Locate the cell with the specified text and output its [X, Y] center coordinate. 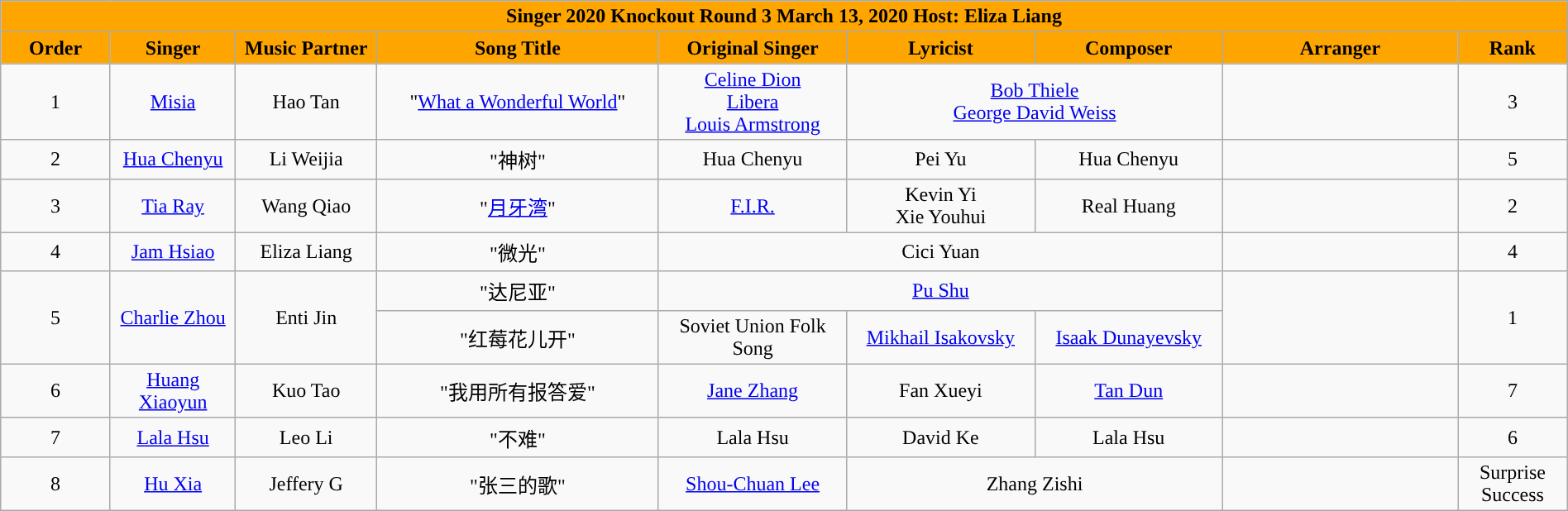
Surprise Success [1513, 483]
Rank [1513, 48]
Soviet Union Folk Song [753, 337]
Li Weijia [306, 159]
Jeffery G [306, 483]
Leo Li [306, 437]
Order [56, 48]
Huang Xiaoyun [173, 390]
Jane Zhang [753, 390]
Singer [173, 48]
Tan Dun [1128, 390]
Shou-Chuan Lee [753, 483]
"微光" [518, 251]
"红莓花儿开" [518, 337]
"张三的歌" [518, 483]
Zhang Zishi [1035, 483]
Isaak Dunayevsky [1128, 337]
Eliza Liang [306, 251]
Misia [173, 102]
"月牙湾" [518, 205]
Singer 2020 Knockout Round 3 March 13, 2020 Host: Eliza Liang [784, 17]
Charlie Zhou [173, 318]
8 [56, 483]
Pei Yu [941, 159]
Cici Yuan [940, 251]
Hao Tan [306, 102]
Hu Xia [173, 483]
Pu Shu [940, 291]
Music Partner [306, 48]
Enti Jin [306, 318]
Real Huang [1128, 205]
Song Title [518, 48]
"不难" [518, 437]
Wang Qiao [306, 205]
David Ke [941, 437]
F.I.R. [753, 205]
Mikhail Isakovsky [941, 337]
"我用所有报答爱" [518, 390]
Lyricist [941, 48]
Tia Ray [173, 205]
Celine DionLiberaLouis Armstrong [753, 102]
Bob ThieleGeorge David Weiss [1035, 102]
Kuo Tao [306, 390]
Kevin YiXie Youhui [941, 205]
Fan Xueyi [941, 390]
Original Singer [753, 48]
Arranger [1340, 48]
"达尼亚" [518, 291]
"神树" [518, 159]
"What a Wonderful World" [518, 102]
Jam Hsiao [173, 251]
Composer [1128, 48]
